Output the (X, Y) coordinate of the center of the cell containing the given text.  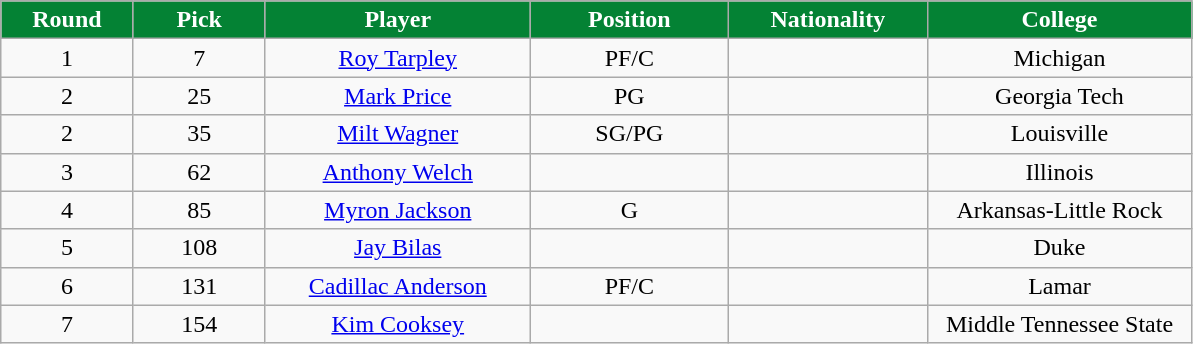
85 (199, 210)
Nationality (828, 20)
College (1060, 20)
Roy Tarpley (398, 58)
Cadillac Anderson (398, 286)
Pick (199, 20)
25 (199, 96)
1 (67, 58)
Kim Cooksey (398, 324)
5 (67, 248)
Position (630, 20)
PG (630, 96)
108 (199, 248)
G (630, 210)
Middle Tennessee State (1060, 324)
Round (67, 20)
3 (67, 172)
Georgia Tech (1060, 96)
Illinois (1060, 172)
Louisville (1060, 134)
Player (398, 20)
Michigan (1060, 58)
SG/PG (630, 134)
131 (199, 286)
6 (67, 286)
Mark Price (398, 96)
Milt Wagner (398, 134)
Lamar (1060, 286)
Duke (1060, 248)
4 (67, 210)
Anthony Welch (398, 172)
Myron Jackson (398, 210)
62 (199, 172)
35 (199, 134)
Jay Bilas (398, 248)
Arkansas-Little Rock (1060, 210)
154 (199, 324)
